Locate the cell with the specified text and output its [X, Y] center coordinate. 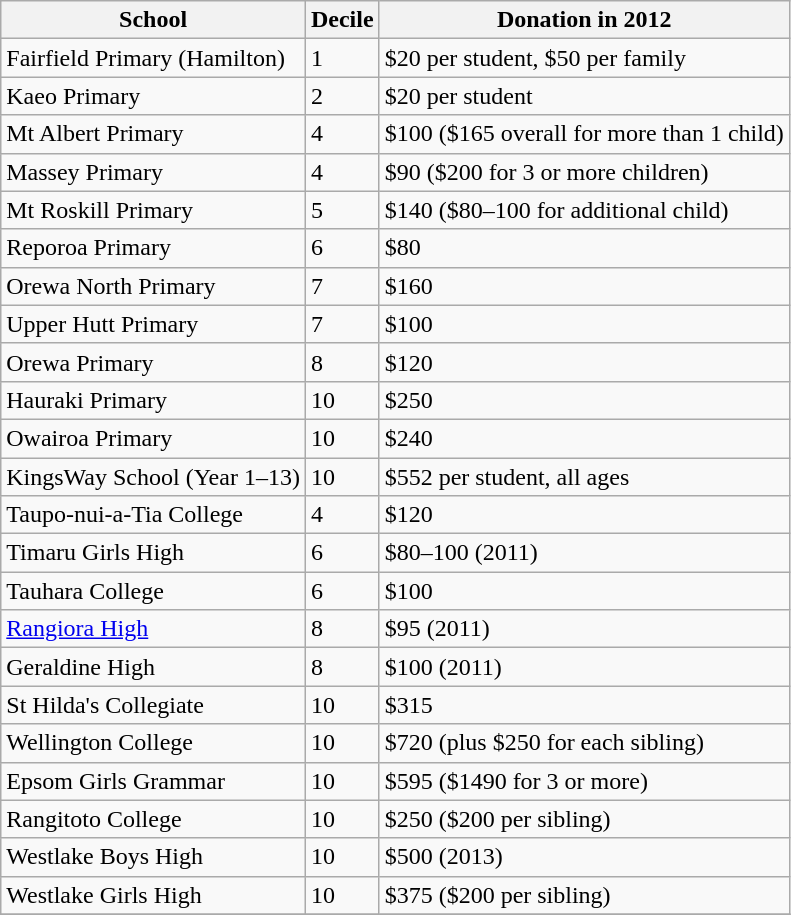
$552 per student, all ages [584, 477]
Orewa North Primary [154, 286]
Kaeo Primary [154, 96]
$80–100 (2011) [584, 553]
Westlake Girls High [154, 895]
Massey Primary [154, 172]
Mt Roskill Primary [154, 210]
$375 ($200 per sibling) [584, 895]
KingsWay School (Year 1–13) [154, 477]
1 [342, 58]
$95 (2011) [584, 629]
Rangiora High [154, 629]
$20 per student [584, 96]
$20 per student, $50 per family [584, 58]
Donation in 2012 [584, 20]
Tauhara College [154, 591]
$140 ($80–100 for additional child) [584, 210]
Mt Albert Primary [154, 134]
Rangitoto College [154, 819]
$240 [584, 438]
5 [342, 210]
$80 [584, 248]
Reporoa Primary [154, 248]
2 [342, 96]
Fairfield Primary (Hamilton) [154, 58]
$250 ($200 per sibling) [584, 819]
Hauraki Primary [154, 400]
Upper Hutt Primary [154, 324]
Epsom Girls Grammar [154, 781]
$595 ($1490 for 3 or more) [584, 781]
$315 [584, 705]
Taupo-nui-a-Tia College [154, 515]
$160 [584, 286]
Timaru Girls High [154, 553]
$100 ($165 overall for more than 1 child) [584, 134]
Westlake Boys High [154, 857]
$720 (plus $250 for each sibling) [584, 743]
St Hilda's Collegiate [154, 705]
$100 (2011) [584, 667]
Geraldine High [154, 667]
$250 [584, 400]
$500 (2013) [584, 857]
Owairoa Primary [154, 438]
$90 ($200 for 3 or more children) [584, 172]
Orewa Primary [154, 362]
Wellington College [154, 743]
Decile [342, 20]
School [154, 20]
